Return (x, y) of the center of cell containing provided text 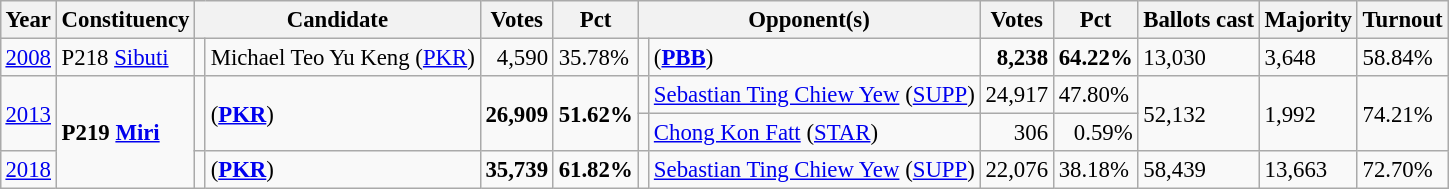
38.18% (1096, 170)
74.21% (1402, 114)
P218 Sibuti (125, 57)
Candidate (338, 20)
13,663 (1308, 170)
Turnout (1402, 20)
58,439 (1198, 170)
3,648 (1308, 57)
0.59% (1096, 133)
22,076 (1016, 170)
26,909 (516, 114)
Michael Teo Yu Keng (PKR) (342, 57)
Constituency (125, 20)
Ballots cast (1198, 20)
Year (28, 20)
61.82% (596, 170)
35.78% (596, 57)
72.70% (1402, 170)
P219 Miri (125, 132)
47.80% (1096, 95)
51.62% (596, 114)
Chong Kon Fatt (STAR) (815, 133)
24,917 (1016, 95)
Majority (1308, 20)
64.22% (1096, 57)
2008 (28, 57)
52,132 (1198, 114)
(PBB) (815, 57)
2018 (28, 170)
8,238 (1016, 57)
Opponent(s) (809, 20)
306 (1016, 133)
1,992 (1308, 114)
35,739 (516, 170)
2013 (28, 114)
58.84% (1402, 57)
4,590 (516, 57)
13,030 (1198, 57)
